Determine the [x, y] coordinate at the center of the cell enclosing the given text.  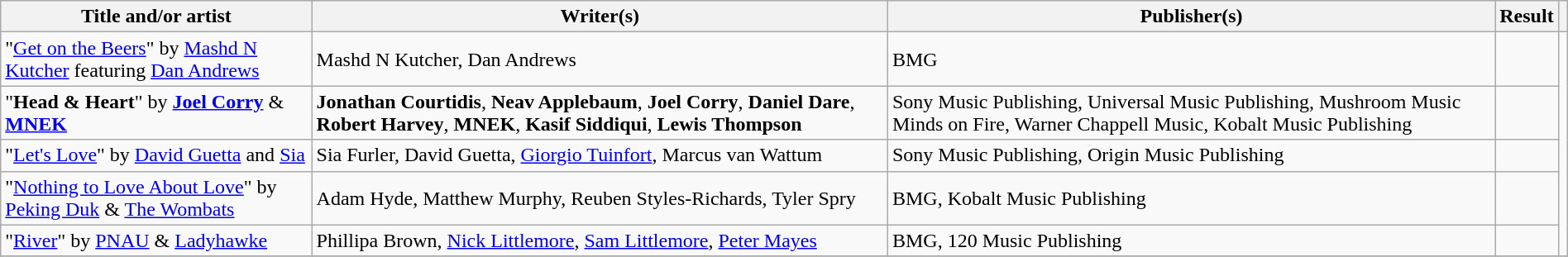
Sia Furler, David Guetta, Giorgio Tuinfort, Marcus van Wattum [600, 155]
Mashd N Kutcher, Dan Andrews [600, 59]
BMG, Kobalt Music Publishing [1191, 198]
Jonathan Courtidis, Neav Applebaum, Joel Corry, Daniel Dare, Robert Harvey, MNEK, Kasif Siddiqui, Lewis Thompson [600, 112]
BMG [1191, 59]
Phillipa Brown, Nick Littlemore, Sam Littlemore, Peter Mayes [600, 240]
Result [1527, 17]
Adam Hyde, Matthew Murphy, Reuben Styles-Richards, Tyler Spry [600, 198]
Writer(s) [600, 17]
Title and/or artist [156, 17]
BMG, 120 Music Publishing [1191, 240]
"River" by PNAU & Ladyhawke [156, 240]
Publisher(s) [1191, 17]
Sony Music Publishing, Origin Music Publishing [1191, 155]
"Nothing to Love About Love" by Peking Duk & The Wombats [156, 198]
"Get on the Beers" by Mashd N Kutcher featuring Dan Andrews [156, 59]
"Head & Heart" by Joel Corry & MNEK [156, 112]
Sony Music Publishing, Universal Music Publishing, Mushroom Music Minds on Fire, Warner Chappell Music, Kobalt Music Publishing [1191, 112]
"Let's Love" by David Guetta and Sia [156, 155]
